Locate the cell with the specified text and output its (X, Y) center coordinate. 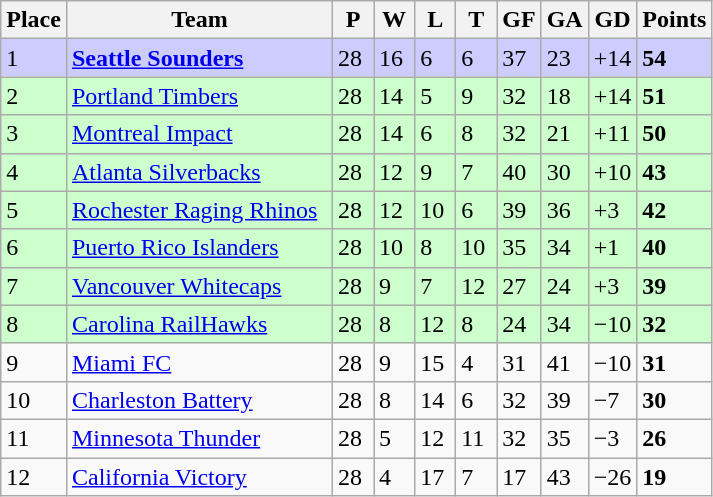
Carolina RailHawks (199, 324)
+11 (612, 134)
+10 (612, 172)
Montreal Impact (199, 134)
Rochester Raging Rhinos (199, 210)
L (436, 20)
27 (519, 286)
GD (612, 20)
15 (436, 362)
50 (674, 134)
23 (564, 58)
Seattle Sounders (199, 58)
P (354, 20)
Vancouver Whitecaps (199, 286)
1 (34, 58)
Minnesota Thunder (199, 438)
19 (674, 477)
Place (34, 20)
3 (34, 134)
51 (674, 96)
42 (674, 210)
GA (564, 20)
16 (394, 58)
Portland Timbers (199, 96)
Miami FC (199, 362)
Points (674, 20)
Charleston Battery (199, 400)
−26 (612, 477)
36 (564, 210)
−3 (612, 438)
−7 (612, 400)
California Victory (199, 477)
41 (564, 362)
18 (564, 96)
T (476, 20)
+1 (612, 248)
37 (519, 58)
Team (199, 20)
Puerto Rico Islanders (199, 248)
2 (34, 96)
GF (519, 20)
26 (674, 438)
Atlanta Silverbacks (199, 172)
W (394, 20)
21 (564, 134)
54 (674, 58)
